Determine the (x, y) coordinate at the center of the cell enclosing the given text.  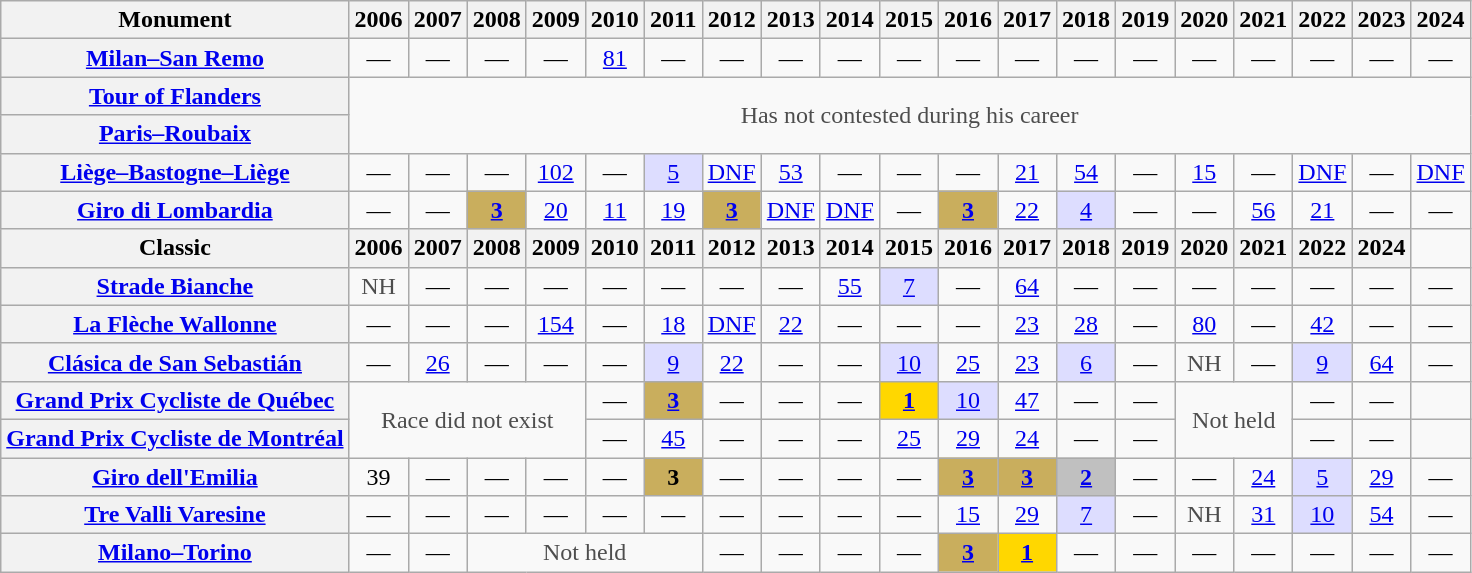
Giro di Lombardia (175, 210)
26 (438, 362)
2 (1086, 477)
39 (378, 477)
Monument (175, 20)
Paris–Roubaix (175, 134)
Has not contested during his career (910, 115)
4 (1086, 210)
Strade Bianche (175, 286)
Giro dell'Emilia (175, 477)
Clásica de San Sebastián (175, 362)
6 (1086, 362)
31 (1264, 515)
81 (614, 58)
Grand Prix Cycliste de Montréal (175, 438)
42 (1322, 324)
Tour of Flanders (175, 96)
56 (1264, 210)
154 (556, 324)
Liège–Bastogne–Liège (175, 172)
Race did not exist (467, 419)
Milano–Torino (175, 553)
Grand Prix Cycliste de Québec (175, 400)
28 (1086, 324)
19 (673, 210)
Milan–San Remo (175, 58)
Tre Valli Varesine (175, 515)
53 (790, 172)
Classic (175, 248)
20 (556, 210)
11 (614, 210)
80 (1204, 324)
45 (673, 438)
55 (850, 286)
La Flèche Wallonne (175, 324)
18 (673, 324)
102 (556, 172)
2023 (1382, 20)
47 (1028, 400)
